Capture the cell that displays the provided text and extract its (x, y) central coordinate. 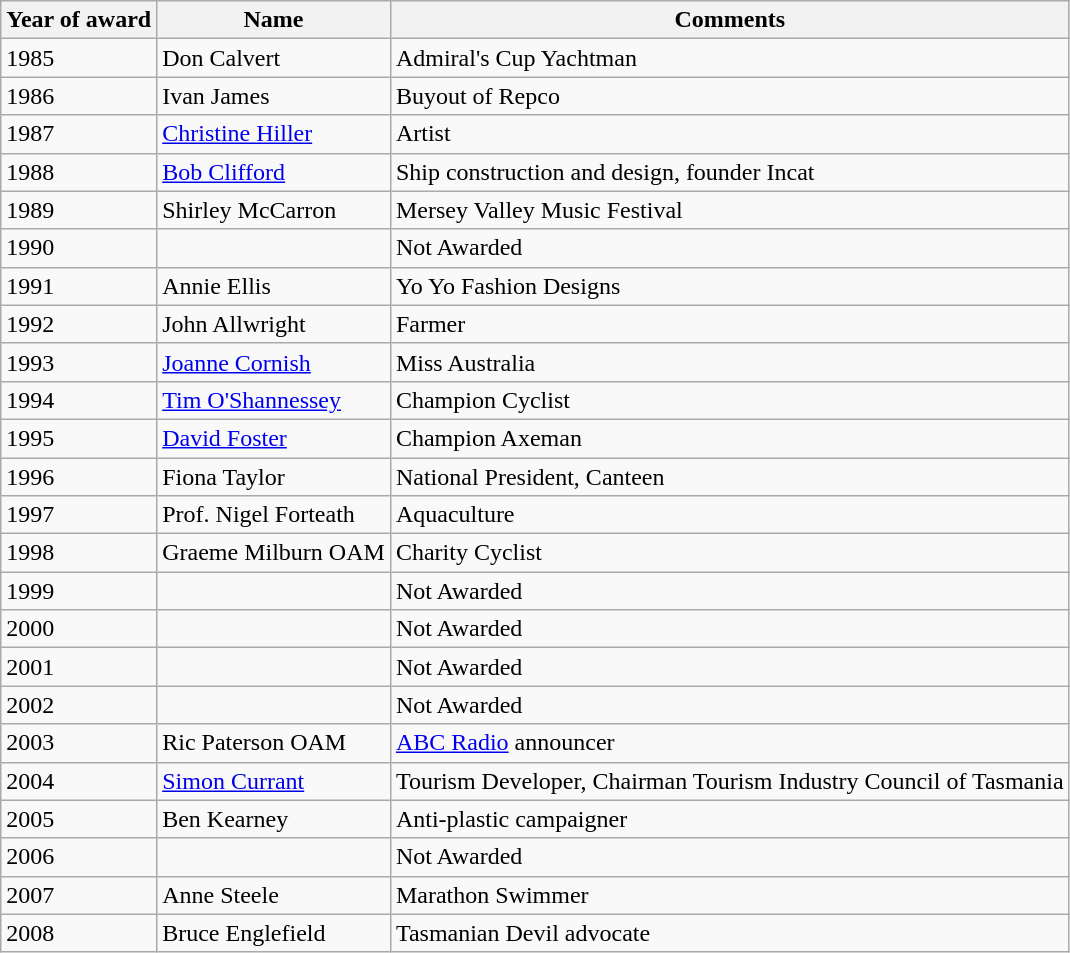
Charity Cyclist (730, 553)
Prof. Nigel Forteath (274, 515)
Buyout of Repco (730, 96)
Marathon Swimmer (730, 895)
Tasmanian Devil advocate (730, 933)
1986 (79, 96)
Bob Clifford (274, 172)
2003 (79, 743)
Ship construction and design, founder Incat (730, 172)
Yo Yo Fashion Designs (730, 286)
1994 (79, 400)
Miss Australia (730, 362)
1996 (79, 477)
Admiral's Cup Yachtman (730, 58)
Christine Hiller (274, 134)
1988 (79, 172)
Ben Kearney (274, 819)
Champion Axeman (730, 438)
Tourism Developer, Chairman Tourism Industry Council of Tasmania (730, 781)
2008 (79, 933)
Artist (730, 134)
1993 (79, 362)
Comments (730, 20)
Anti-plastic campaigner (730, 819)
Shirley McCarron (274, 210)
2000 (79, 629)
Fiona Taylor (274, 477)
Name (274, 20)
Farmer (730, 324)
1998 (79, 553)
Ric Paterson OAM (274, 743)
1990 (79, 248)
David Foster (274, 438)
Annie Ellis (274, 286)
Graeme Milburn OAM (274, 553)
1999 (79, 591)
Simon Currant (274, 781)
Joanne Cornish (274, 362)
1995 (79, 438)
Bruce Englefield (274, 933)
1992 (79, 324)
2004 (79, 781)
Don Calvert (274, 58)
1997 (79, 515)
Mersey Valley Music Festival (730, 210)
Tim O'Shannessey (274, 400)
Ivan James (274, 96)
ABC Radio announcer (730, 743)
National President, Canteen (730, 477)
Aquaculture (730, 515)
2007 (79, 895)
Champion Cyclist (730, 400)
2002 (79, 705)
2006 (79, 857)
John Allwright (274, 324)
2005 (79, 819)
Anne Steele (274, 895)
1985 (79, 58)
1987 (79, 134)
Year of award (79, 20)
1989 (79, 210)
2001 (79, 667)
1991 (79, 286)
